Search for the cell housing the specified text and yield its [X, Y] center coordinate. 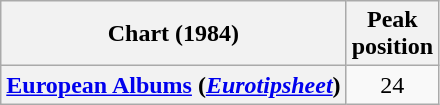
Chart (1984) [174, 34]
24 [392, 85]
European Albums (Eurotipsheet) [174, 85]
Peakposition [392, 34]
